Identify which cell holds the provided text, then report its [X, Y] central coordinate. 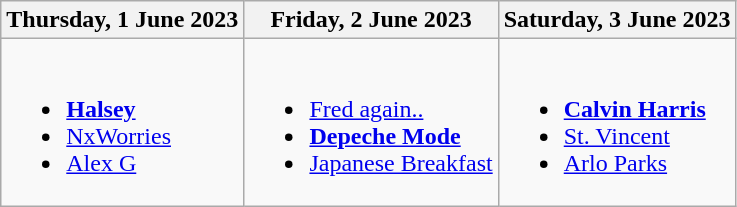
HalseyNxWorriesAlex G [122, 122]
Fred again..Depeche ModeJapanese Breakfast [371, 122]
Saturday, 3 June 2023 [617, 20]
Friday, 2 June 2023 [371, 20]
Thursday, 1 June 2023 [122, 20]
Calvin HarrisSt. VincentArlo Parks [617, 122]
